Search for the cell housing the specified text and yield its (x, y) center coordinate. 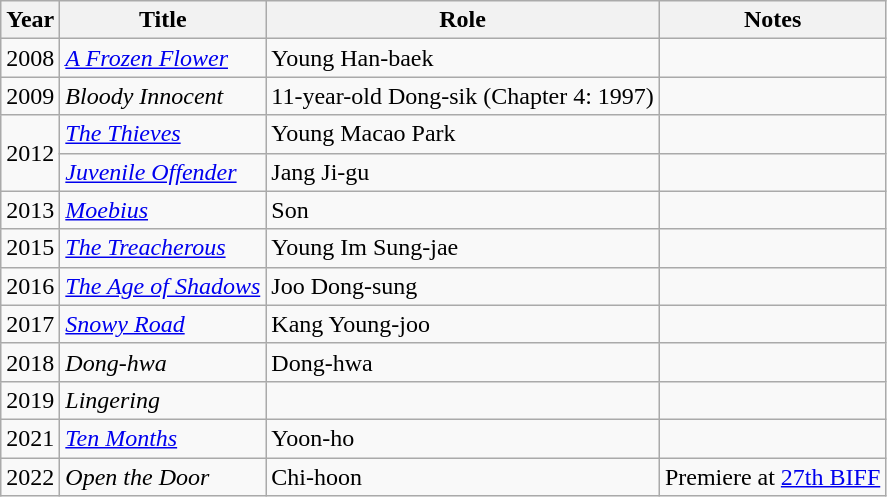
Ten Months (163, 438)
The Thieves (163, 134)
Jang Ji-gu (463, 172)
Snowy Road (163, 324)
A Frozen Flower (163, 58)
Chi-hoon (463, 477)
Open the Door (163, 477)
Role (463, 20)
2012 (30, 153)
Young Macao Park (463, 134)
2018 (30, 362)
The Treacherous (163, 248)
11-year-old Dong-sik (Chapter 4: 1997) (463, 96)
2022 (30, 477)
The Age of Shadows (163, 286)
Premiere at 27th BIFF (772, 477)
Young Han-baek (463, 58)
Lingering (163, 400)
2016 (30, 286)
2017 (30, 324)
Title (163, 20)
Son (463, 210)
2015 (30, 248)
Juvenile Offender (163, 172)
2021 (30, 438)
Joo Dong-sung (463, 286)
Moebius (163, 210)
Bloody Innocent (163, 96)
2019 (30, 400)
2009 (30, 96)
2013 (30, 210)
Yoon-ho (463, 438)
Year (30, 20)
Kang Young-joo (463, 324)
Notes (772, 20)
2008 (30, 58)
Young Im Sung-jae (463, 248)
